Return the [X, Y] coordinate for the center point of the cell that contains the specified text.  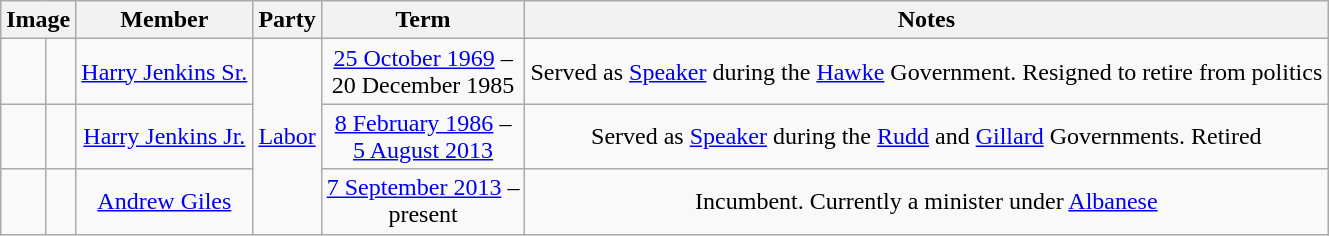
8 February 1986 –5 August 2013 [423, 136]
25 October 1969 –20 December 1985 [423, 72]
Labor [287, 136]
Term [423, 20]
Harry Jenkins Sr. [164, 72]
Image [38, 20]
7 September 2013 –present [423, 202]
Served as Speaker during the Hawke Government. Resigned to retire from politics [926, 72]
Andrew Giles [164, 202]
Harry Jenkins Jr. [164, 136]
Served as Speaker during the Rudd and Gillard Governments. Retired [926, 136]
Notes [926, 20]
Party [287, 20]
Incumbent. Currently a minister under Albanese [926, 202]
Member [164, 20]
